Search for the cell housing the specified text and yield its [x, y] center coordinate. 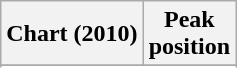
Chart (2010) [72, 34]
Peakposition [189, 34]
